Return the [X, Y] coordinate for the center point of the cell that contains the specified text.  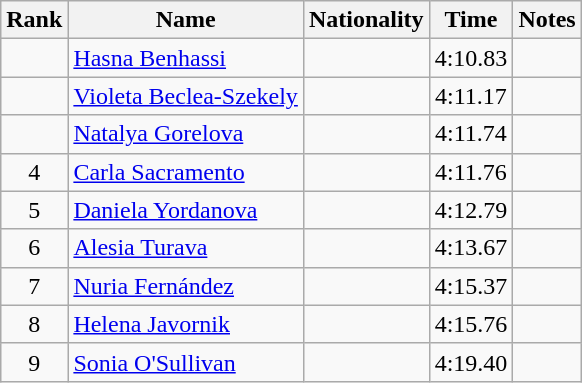
4 [34, 172]
Time [471, 20]
4:11.74 [471, 134]
4:15.76 [471, 324]
Nuria Fernández [186, 286]
Violeta Beclea-Szekely [186, 96]
6 [34, 248]
4:10.83 [471, 58]
4:12.79 [471, 210]
Alesia Turava [186, 248]
4:13.67 [471, 248]
4:15.37 [471, 286]
Nationality [366, 20]
8 [34, 324]
Hasna Benhassi [186, 58]
Helena Javornik [186, 324]
Natalya Gorelova [186, 134]
Name [186, 20]
Daniela Yordanova [186, 210]
4:19.40 [471, 362]
Sonia O'Sullivan [186, 362]
4:11.76 [471, 172]
Carla Sacramento [186, 172]
5 [34, 210]
Rank [34, 20]
7 [34, 286]
9 [34, 362]
Notes [547, 20]
4:11.17 [471, 96]
